Return the (x, y) coordinate for the center point of the cell that contains the specified text.  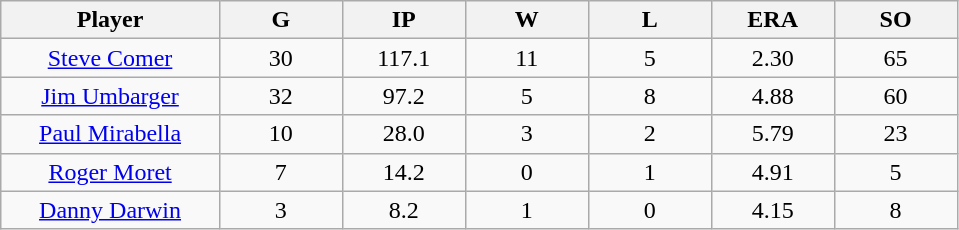
4.91 (772, 172)
Player (110, 20)
10 (280, 134)
11 (526, 58)
Jim Umbarger (110, 96)
2 (650, 134)
65 (896, 58)
5.79 (772, 134)
Paul Mirabella (110, 134)
IP (404, 20)
97.2 (404, 96)
32 (280, 96)
30 (280, 58)
117.1 (404, 58)
L (650, 20)
4.15 (772, 210)
60 (896, 96)
7 (280, 172)
Steve Comer (110, 58)
23 (896, 134)
28.0 (404, 134)
4.88 (772, 96)
14.2 (404, 172)
W (526, 20)
Danny Darwin (110, 210)
8.2 (404, 210)
2.30 (772, 58)
Roger Moret (110, 172)
SO (896, 20)
G (280, 20)
ERA (772, 20)
